Output the (x, y) coordinate of the center of the cell containing the given text.  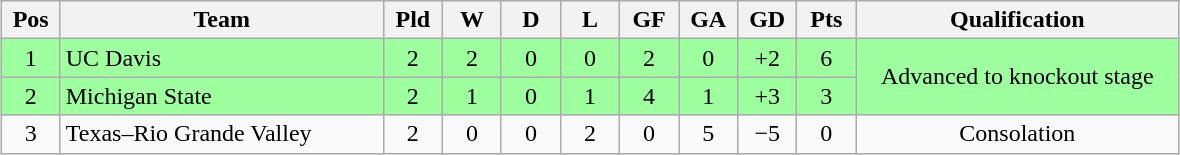
UC Davis (222, 58)
GF (650, 20)
Team (222, 20)
Consolation (1018, 134)
GA (708, 20)
Pld (412, 20)
Texas–Rio Grande Valley (222, 134)
6 (826, 58)
Advanced to knockout stage (1018, 77)
W (472, 20)
5 (708, 134)
Pts (826, 20)
L (590, 20)
+3 (768, 96)
+2 (768, 58)
D (530, 20)
4 (650, 96)
Michigan State (222, 96)
GD (768, 20)
Qualification (1018, 20)
Pos (30, 20)
−5 (768, 134)
